From the cell containing the given text, extract its center point as [x, y] coordinate. 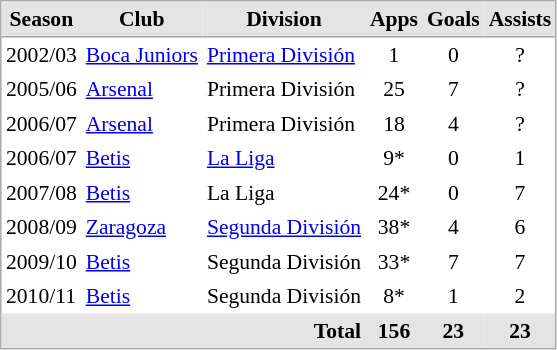
156 [394, 331]
Zaragoza [142, 227]
18 [394, 123]
2008/09 [42, 227]
25 [394, 89]
2007/08 [42, 193]
Boca Juniors [142, 55]
33* [394, 261]
Goals [453, 20]
38* [394, 227]
Total [184, 331]
2005/06 [42, 89]
6 [520, 227]
2 [520, 296]
2010/11 [42, 296]
Division [284, 20]
Club [142, 20]
9* [394, 158]
2009/10 [42, 261]
Apps [394, 20]
2002/03 [42, 55]
Assists [520, 20]
Season [42, 20]
24* [394, 193]
8* [394, 296]
